Detect which cell encompasses the target text, then output its (x, y) center coordinate. 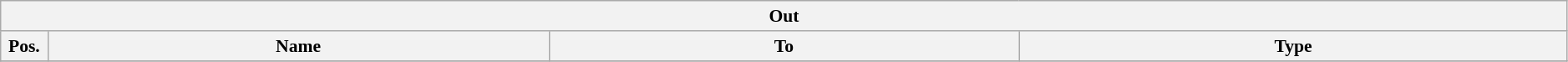
To (784, 46)
Pos. (24, 46)
Name (298, 46)
Type (1293, 46)
Out (784, 16)
